Return [X, Y] of the center of cell containing provided text 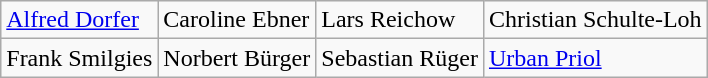
Lars Reichow [400, 20]
Alfred Dorfer [80, 20]
Sebastian Rüger [400, 58]
Norbert Bürger [237, 58]
Christian Schulte-Loh [595, 20]
Frank Smilgies [80, 58]
Caroline Ebner [237, 20]
Urban Priol [595, 58]
